For the text-containing cell, return its midpoint in (x, y) coordinate format. 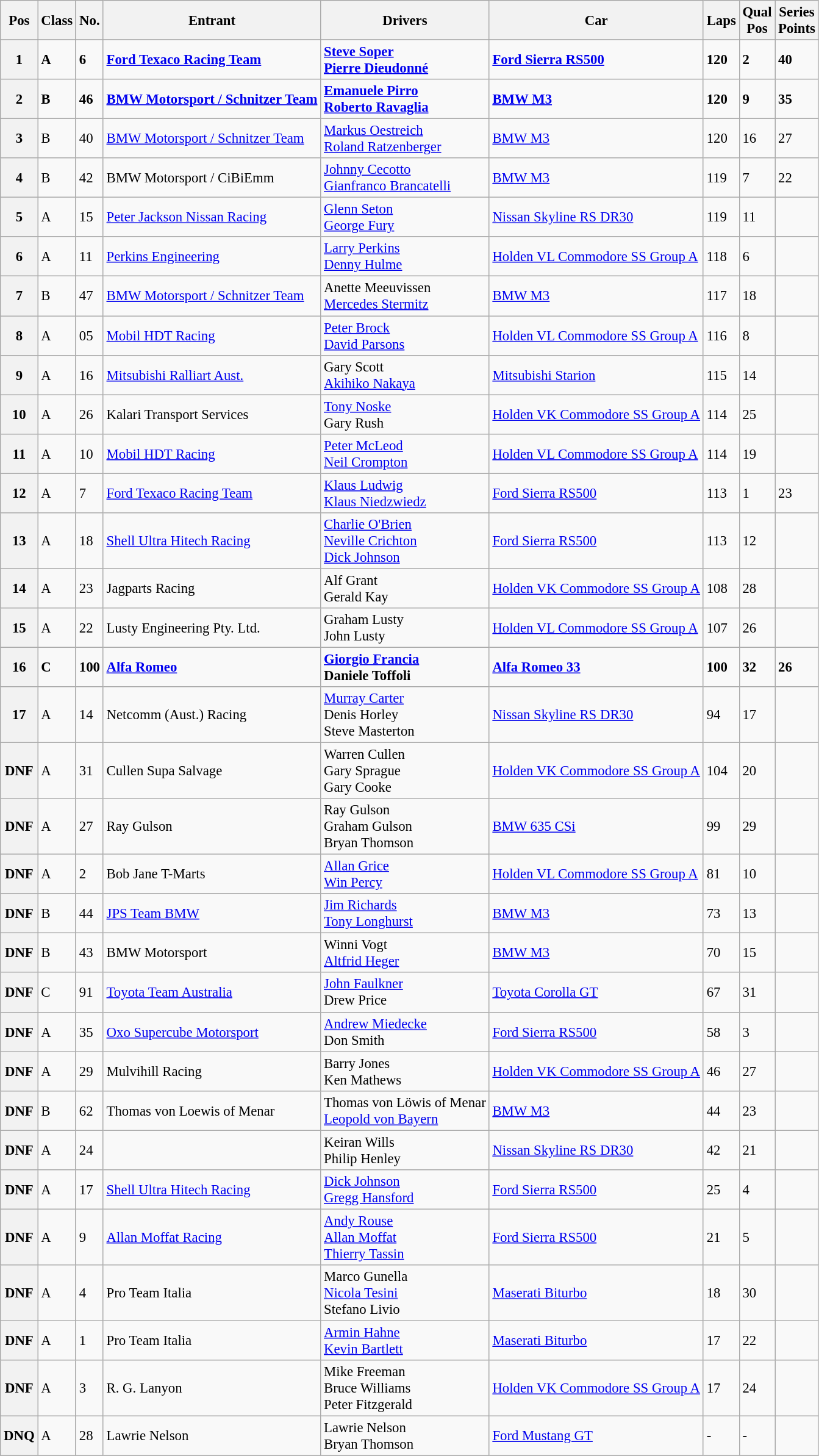
Allan Moffat Racing (212, 1237)
Laps (721, 21)
108 (721, 588)
Jagparts Racing (212, 588)
Peter Jackson Nissan Racing (212, 217)
Thomas von Loewis of Menar (212, 1110)
Mitsubishi Ralliart Aust. (212, 375)
Oxo Supercube Motorsport (212, 1032)
John Faulkner Drew Price (405, 993)
Mulvihill Racing (212, 1071)
19 (757, 454)
Tony Noske Gary Rush (405, 415)
Pos (20, 21)
Glenn Seton George Fury (405, 217)
Car (596, 21)
Kalari Transport Services (212, 415)
99 (721, 827)
Alfa Romeo (212, 667)
Murray Carter Denis Horley Steve Masterton (405, 715)
Mitsubishi Starion (596, 375)
118 (721, 256)
Anette Meeuvissen Mercedes Stermitz (405, 296)
Ray Gulson Graham Gulson Bryan Thomson (405, 827)
Lusty Engineering Pty. Ltd. (212, 628)
Thomas von Löwis of Menar Leopold von Bayern (405, 1110)
Ray Gulson (212, 827)
Alfa Romeo 33 (596, 667)
Alf Grant Gerald Kay (405, 588)
73 (721, 914)
104 (721, 771)
Dick Johnson Gregg Hansford (405, 1189)
BMW Motorsport (212, 953)
Larry Perkins Denny Hulme (405, 256)
Steve Soper Pierre Dieudonné (405, 60)
Drivers (405, 21)
JPS Team BMW (212, 914)
Mike Freeman Bruce Williams Peter Fitzgerald (405, 1388)
Cullen Supa Salvage (212, 771)
Armin Hahne Kevin Bartlett (405, 1341)
30 (757, 1293)
Johnny Cecotto Gianfranco Brancatelli (405, 178)
Lawrie Nelson Bryan Thomson (405, 1436)
Peter Brock David Parsons (405, 335)
Ford Mustang GT (596, 1436)
Gary Scott Akihiko Nakaya (405, 375)
Barry Jones Ken Mathews (405, 1071)
Lawrie Nelson (212, 1436)
Toyota Team Australia (212, 993)
R. G. Lanyon (212, 1388)
Perkins Engineering (212, 256)
70 (721, 953)
47 (89, 296)
Netcomm (Aust.) Racing (212, 715)
Keiran Wills Philip Henley (405, 1150)
Entrant (212, 21)
Graham Lusty John Lusty (405, 628)
Markus Oestreich Roland Ratzenberger (405, 139)
Peter McLeod Neil Crompton (405, 454)
QualPos (757, 21)
Andrew Miedecke Don Smith (405, 1032)
Andy Rouse Allan Moffat Thierry Tassin (405, 1237)
Giorgio Francia Daniele Toffoli (405, 667)
117 (721, 296)
115 (721, 375)
Charlie O'Brien Neville Crichton Dick Johnson (405, 541)
05 (89, 335)
BMW Motorsport / CiBiEmm (212, 178)
Marco Gunella Nicola Tesini Stefano Livio (405, 1293)
107 (721, 628)
SeriesPoints (796, 21)
BMW 635 CSi (596, 827)
Emanuele Pirro Roberto Ravaglia (405, 99)
Winni Vogt Altfrid Heger (405, 953)
116 (721, 335)
62 (89, 1110)
67 (721, 993)
81 (721, 875)
Warren Cullen Gary Sprague Gary Cooke (405, 771)
20 (757, 771)
32 (757, 667)
Klaus Ludwig Klaus Niedzwiedz (405, 493)
No. (89, 21)
Bob Jane T-Marts (212, 875)
Jim Richards Tony Longhurst (405, 914)
58 (721, 1032)
Class (57, 21)
Toyota Corolla GT (596, 993)
91 (89, 993)
43 (89, 953)
Allan Grice Win Percy (405, 875)
DNQ (20, 1436)
94 (721, 715)
